From the cell containing the given text, extract its center point as (X, Y) coordinate. 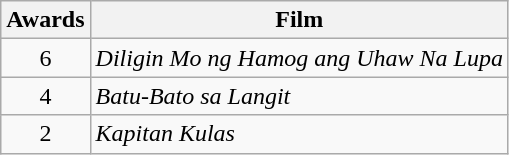
2 (46, 134)
Diligin Mo ng Hamog ang Uhaw Na Lupa (299, 58)
Kapitan Kulas (299, 134)
6 (46, 58)
Film (299, 20)
Batu-Bato sa Langit (299, 96)
4 (46, 96)
Awards (46, 20)
